Locate the cell with the specified text and output its [x, y] center coordinate. 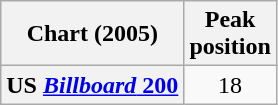
18 [230, 85]
Chart (2005) [92, 34]
Peak position [230, 34]
US Billboard 200 [92, 85]
